Capture the cell that displays the provided text and extract its [X, Y] central coordinate. 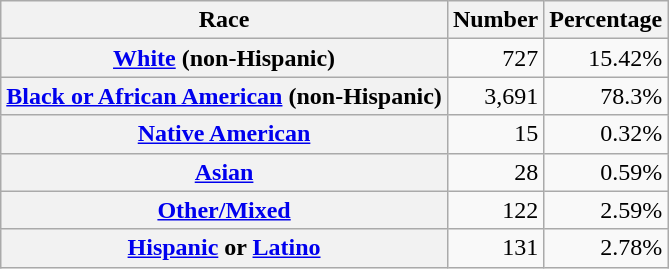
122 [495, 210]
78.3% [606, 96]
15 [495, 134]
White (non-Hispanic) [224, 58]
Race [224, 20]
Black or African American (non-Hispanic) [224, 96]
0.59% [606, 172]
3,691 [495, 96]
Other/Mixed [224, 210]
Asian [224, 172]
28 [495, 172]
15.42% [606, 58]
131 [495, 248]
Native American [224, 134]
Percentage [606, 20]
727 [495, 58]
2.59% [606, 210]
Number [495, 20]
0.32% [606, 134]
Hispanic or Latino [224, 248]
2.78% [606, 248]
